Scan for the cell matching the given text and deliver its (X, Y) coordinate at center. 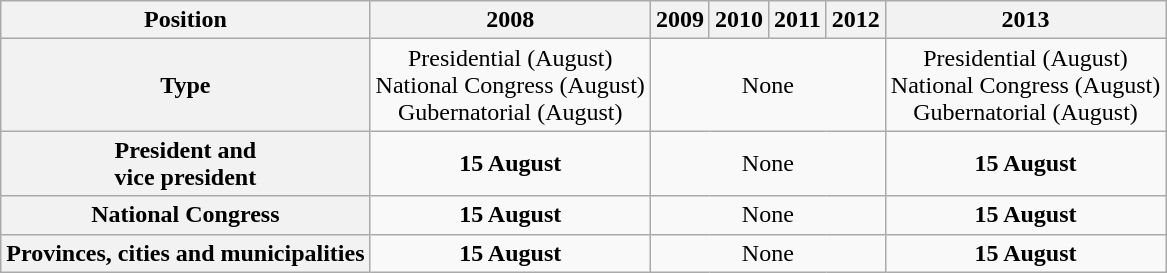
2008 (510, 20)
2012 (856, 20)
National Congress (186, 215)
2009 (680, 20)
Provinces, cities and municipalities (186, 253)
2013 (1025, 20)
2010 (738, 20)
Type (186, 85)
Position (186, 20)
President andvice president (186, 164)
2011 (798, 20)
